Pinpoint the cell where the given text exists, returning its (x, y) midpoint coordinate. 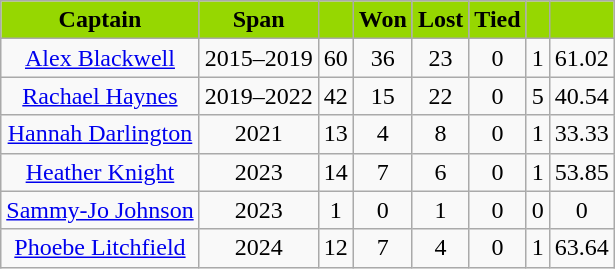
2021 (258, 134)
2019–2022 (258, 96)
Phoebe Litchfield (100, 248)
33.33 (582, 134)
13 (336, 134)
61.02 (582, 58)
Alex Blackwell (100, 58)
2015–2019 (258, 58)
8 (440, 134)
Sammy-Jo Johnson (100, 210)
36 (382, 58)
Lost (440, 20)
Rachael Haynes (100, 96)
Captain (100, 20)
Hannah Darlington (100, 134)
23 (440, 58)
53.85 (582, 172)
42 (336, 96)
2024 (258, 248)
14 (336, 172)
22 (440, 96)
Heather Knight (100, 172)
40.54 (582, 96)
6 (440, 172)
60 (336, 58)
5 (538, 96)
Tied (498, 20)
63.64 (582, 248)
Won (382, 20)
Span (258, 20)
15 (382, 96)
12 (336, 248)
